Search for the cell housing the specified text and yield its [x, y] center coordinate. 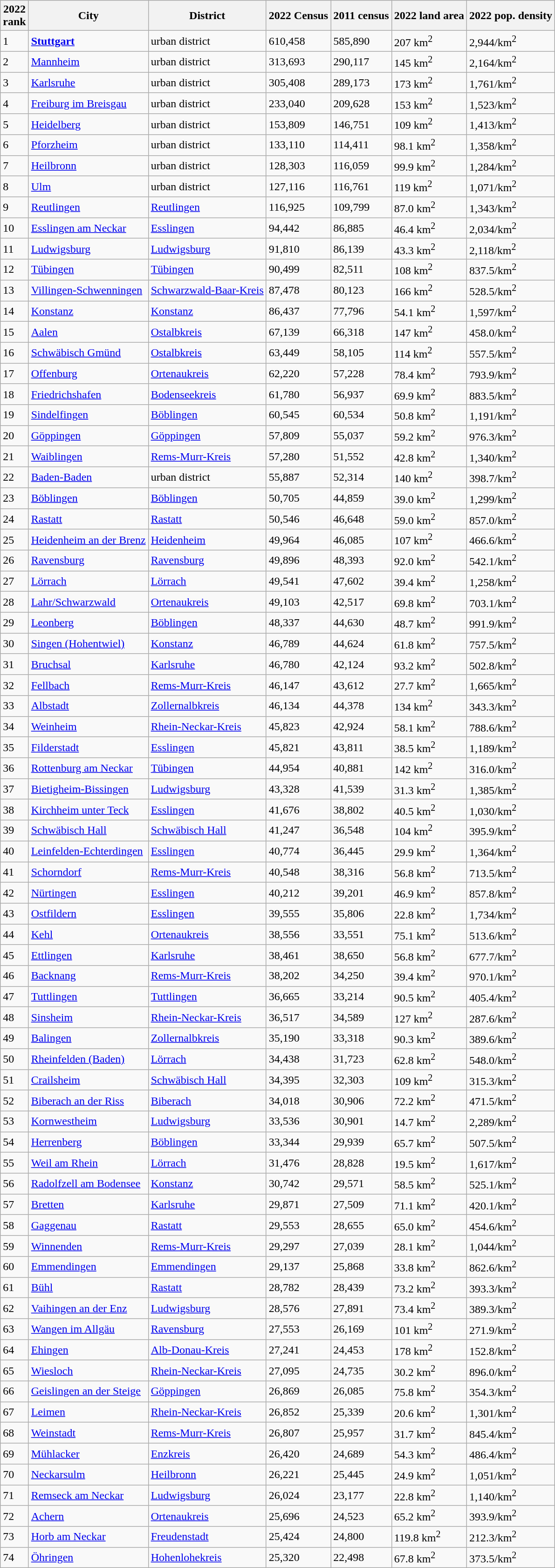
33,214 [361, 997]
Weinstadt [89, 1433]
5 [14, 124]
65 [14, 1371]
Sinsheim [89, 1017]
45 [14, 955]
64 [14, 1350]
525.1/km2 [511, 1183]
25,868 [361, 1267]
56 [14, 1183]
29.9 km2 [429, 851]
40 [14, 851]
548.0/km2 [511, 1059]
32 [14, 685]
Leonberg [89, 623]
51 [14, 1080]
Baden-Baden [89, 477]
31.3 km2 [429, 789]
1,413/km2 [511, 124]
57,228 [361, 374]
Wiesloch [89, 1371]
9 [14, 207]
38,316 [361, 872]
29,571 [361, 1183]
45,821 [298, 748]
24.9 km2 [429, 1474]
60 [14, 1267]
43.3 km2 [429, 249]
43 [14, 914]
24 [14, 519]
23 [14, 498]
25,424 [298, 1537]
36,445 [361, 851]
28,828 [361, 1163]
49 [14, 1038]
41,676 [298, 809]
39,555 [298, 914]
23,177 [361, 1496]
47,602 [361, 581]
61,780 [298, 394]
39 [14, 831]
19 [14, 415]
2,289/km2 [511, 1122]
30.2 km2 [429, 1371]
2,118/km2 [511, 249]
Neckarsulm [89, 1474]
66,318 [361, 332]
585,890 [361, 41]
29,137 [298, 1267]
34,018 [298, 1100]
458.0/km2 [511, 332]
38,556 [298, 934]
46,134 [298, 706]
128,303 [298, 166]
49,896 [298, 560]
1,734/km2 [511, 914]
1,030/km2 [511, 809]
26,869 [298, 1391]
1,617/km2 [511, 1163]
24,800 [361, 1537]
80,123 [361, 290]
Nürtingen [89, 893]
Gaggenau [89, 1225]
57,280 [298, 457]
343.3/km2 [511, 706]
271.9/km2 [511, 1329]
1,665/km2 [511, 685]
67,139 [298, 332]
43,328 [298, 789]
146,751 [361, 124]
27,891 [361, 1308]
Ettlingen [89, 955]
26,024 [298, 1496]
72.2 km2 [429, 1100]
27.7 km2 [429, 685]
1,597/km2 [511, 311]
28.1 km2 [429, 1246]
40,212 [298, 893]
61 [14, 1288]
22 [14, 477]
19.5 km2 [429, 1163]
Mühlacker [89, 1454]
119 km2 [429, 187]
14 [14, 311]
38 [14, 809]
13 [14, 290]
39,201 [361, 893]
City [89, 16]
33 [14, 706]
36,665 [298, 997]
48 [14, 1017]
42,517 [361, 602]
393.9/km2 [511, 1516]
26,169 [361, 1329]
46,147 [298, 685]
Biberach an der Riss [89, 1100]
26,085 [361, 1391]
58,105 [361, 352]
92.0 km2 [429, 560]
28,439 [361, 1288]
970.1/km2 [511, 976]
54 [14, 1142]
837.5/km2 [511, 269]
Waiblingen [89, 457]
69.8 km2 [429, 602]
46,085 [361, 540]
26,420 [298, 1454]
134 km2 [429, 706]
6 [14, 145]
315.3/km2 [511, 1080]
116,761 [361, 187]
389.6/km2 [511, 1038]
63 [14, 1329]
976.3/km2 [511, 435]
36,517 [298, 1017]
27 [14, 581]
Alb-Donau-Kreis [207, 1350]
173 km2 [429, 83]
178 km2 [429, 1350]
31 [14, 664]
87,478 [298, 290]
39.0 km2 [429, 498]
1,258/km2 [511, 581]
Herrenberg [89, 1142]
883.5/km2 [511, 394]
896.0/km2 [511, 1371]
34,395 [298, 1080]
153,809 [298, 124]
18 [14, 394]
Vaihingen an der Enz [89, 1308]
26,221 [298, 1474]
30,906 [361, 1100]
11 [14, 249]
1,343/km2 [511, 207]
857.8/km2 [511, 893]
209,628 [361, 104]
71 [14, 1496]
46,780 [298, 664]
45,823 [298, 726]
56,937 [361, 394]
1 [14, 41]
Filderstadt [89, 748]
35 [14, 748]
Villingen-Schwenningen [89, 290]
Leimen [89, 1412]
233,040 [298, 104]
93.2 km2 [429, 664]
395.9/km2 [511, 831]
420.1/km2 [511, 1205]
40.5 km2 [429, 809]
104 km2 [429, 831]
55,887 [298, 477]
289,173 [361, 83]
38,461 [298, 955]
41,247 [298, 831]
62,220 [298, 374]
2011 census [361, 16]
43,811 [361, 748]
40,548 [298, 872]
Kornwestheim [89, 1122]
677.7/km2 [511, 955]
2,034/km2 [511, 228]
757.5/km2 [511, 643]
30,742 [298, 1183]
14.7 km2 [429, 1122]
57,809 [298, 435]
153 km2 [429, 104]
20.6 km2 [429, 1412]
116,925 [298, 207]
354.3/km2 [511, 1391]
27,241 [298, 1350]
Leinfelden-Echterdingen [89, 851]
55 [14, 1163]
133,110 [298, 145]
31.7 km2 [429, 1433]
305,408 [298, 83]
60,545 [298, 415]
25,320 [298, 1557]
Wangen im Allgäu [89, 1329]
87.0 km2 [429, 207]
50,705 [298, 498]
98.1 km2 [429, 145]
793.9/km2 [511, 374]
35,806 [361, 914]
1,189/km2 [511, 748]
49,964 [298, 540]
1,191/km2 [511, 415]
1,358/km2 [511, 145]
31,723 [361, 1059]
28,782 [298, 1288]
Backnang [89, 976]
25,339 [361, 1412]
65.2 km2 [429, 1516]
Bodenseekreis [207, 394]
788.6/km2 [511, 726]
16 [14, 352]
Weinheim [89, 726]
44,859 [361, 498]
398.7/km2 [511, 477]
Mannheim [89, 62]
4 [14, 104]
Öhringen [89, 1557]
94,442 [298, 228]
25,957 [361, 1433]
34 [14, 726]
316.0/km2 [511, 768]
58 [14, 1225]
166 km2 [429, 290]
75.1 km2 [429, 934]
12 [14, 269]
33,318 [361, 1038]
405.4/km2 [511, 997]
21 [14, 457]
59 [14, 1246]
Esslingen am Neckar [89, 228]
28,576 [298, 1308]
528.5/km2 [511, 290]
Schorndorf [89, 872]
24,453 [361, 1350]
43,612 [361, 685]
287.6/km2 [511, 1017]
72 [14, 1516]
25,445 [361, 1474]
Rottenburg am Neckar [89, 768]
58.1 km2 [429, 726]
Ulm [89, 187]
542.1/km2 [511, 560]
991.9/km2 [511, 623]
147 km2 [429, 332]
24,523 [361, 1516]
Freiburg im Breisgau [89, 104]
41 [14, 872]
140 km2 [429, 477]
25 [14, 540]
20 [14, 435]
Stuttgart [89, 41]
101 km2 [429, 1329]
37 [14, 789]
207 km2 [429, 41]
82,511 [361, 269]
40,881 [361, 768]
46.9 km2 [429, 893]
212.3/km2 [511, 1537]
8 [14, 187]
142 km2 [429, 768]
1,284/km2 [511, 166]
Biberach [207, 1100]
86,437 [298, 311]
Albstadt [89, 706]
557.5/km2 [511, 352]
116,059 [361, 166]
65.0 km2 [429, 1225]
73.2 km2 [429, 1288]
60,534 [361, 415]
Achern [89, 1516]
48,393 [361, 560]
Bietigheim-Bissingen [89, 789]
Freudenstadt [207, 1537]
34,438 [298, 1059]
26,807 [298, 1433]
466.6/km2 [511, 540]
15 [14, 332]
454.6/km2 [511, 1225]
507.5/km2 [511, 1142]
25,696 [298, 1516]
Rheinfelden (Baden) [89, 1059]
53 [14, 1122]
Bretten [89, 1205]
32,303 [361, 1080]
1,044/km2 [511, 1246]
38,202 [298, 976]
35,190 [298, 1038]
68 [14, 1433]
48.7 km2 [429, 623]
50 [14, 1059]
District [207, 16]
313,693 [298, 62]
Heidenheim [207, 540]
2 [14, 62]
Bühl [89, 1288]
44,378 [361, 706]
90.5 km2 [429, 997]
502.8/km2 [511, 664]
62 [14, 1308]
Weil am Rhein [89, 1163]
2022 land area [429, 16]
46,648 [361, 519]
610,458 [298, 41]
Singen (Hohentwiel) [89, 643]
Crailsheim [89, 1080]
Ehingen [89, 1350]
30,901 [361, 1122]
31,476 [298, 1163]
28,655 [361, 1225]
389.3/km2 [511, 1308]
50,546 [298, 519]
49,541 [298, 581]
Heidelberg [89, 124]
114 km2 [429, 352]
7 [14, 166]
152.8/km2 [511, 1350]
44,954 [298, 768]
62.8 km2 [429, 1059]
24,735 [361, 1371]
50.8 km2 [429, 415]
857.0/km2 [511, 519]
36 [14, 768]
46 [14, 976]
Bruchsal [89, 664]
42 [14, 893]
Radolfzell am Bodensee [89, 1183]
91,810 [298, 249]
90.3 km2 [429, 1038]
Geislingen an der Steige [89, 1391]
41,539 [361, 789]
59.0 km2 [429, 519]
55,037 [361, 435]
27,509 [361, 1205]
Winnenden [89, 1246]
71.1 km2 [429, 1205]
3 [14, 83]
119.8 km2 [429, 1537]
30 [14, 643]
1,140/km2 [511, 1496]
38,650 [361, 955]
Hohenlohekreis [207, 1557]
67.8 km2 [429, 1557]
373.5/km2 [511, 1557]
Schwäbisch Gmünd [89, 352]
57 [14, 1205]
26,852 [298, 1412]
2022 pop. density [511, 16]
Fellbach [89, 685]
29,939 [361, 1142]
33,344 [298, 1142]
1,071/km2 [511, 187]
46,789 [298, 643]
54.3 km2 [429, 1454]
10 [14, 228]
26 [14, 560]
1,523/km2 [511, 104]
Enzkreis [207, 1454]
75.8 km2 [429, 1391]
1,385/km2 [511, 789]
66 [14, 1391]
127 km2 [429, 1017]
Lahr/Schwarzwald [89, 602]
29,297 [298, 1246]
42.8 km2 [429, 457]
845.4/km2 [511, 1433]
29,553 [298, 1225]
Heidenheim an der Brenz [89, 540]
24,689 [361, 1454]
703.1/km2 [511, 602]
Aalen [89, 332]
78.4 km2 [429, 374]
46.4 km2 [429, 228]
59.2 km2 [429, 435]
33.8 km2 [429, 1267]
Sindelfingen [89, 415]
34,589 [361, 1017]
17 [14, 374]
107 km2 [429, 540]
1,051/km2 [511, 1474]
Kehl [89, 934]
74 [14, 1557]
28 [14, 602]
1,761/km2 [511, 83]
86,139 [361, 249]
393.3/km2 [511, 1288]
69.9 km2 [429, 394]
1,301/km2 [511, 1412]
48,337 [298, 623]
2022rank [14, 16]
145 km2 [429, 62]
61.8 km2 [429, 643]
2,944/km2 [511, 41]
513.6/km2 [511, 934]
27,553 [298, 1329]
114,411 [361, 145]
77,796 [361, 311]
33,551 [361, 934]
108 km2 [429, 269]
99.9 km2 [429, 166]
29,871 [298, 1205]
713.5/km2 [511, 872]
290,117 [361, 62]
42,124 [361, 664]
33,536 [298, 1122]
70 [14, 1474]
2,164/km2 [511, 62]
Horb am Neckar [89, 1537]
38.5 km2 [429, 748]
1,364/km2 [511, 851]
Ostfildern [89, 914]
69 [14, 1454]
38,802 [361, 809]
58.5 km2 [429, 1183]
54.1 km2 [429, 311]
42,924 [361, 726]
22,498 [361, 1557]
44,630 [361, 623]
Pforzheim [89, 145]
49,103 [298, 602]
486.4/km2 [511, 1454]
90,499 [298, 269]
67 [14, 1412]
86,885 [361, 228]
Remseck am Neckar [89, 1496]
52,314 [361, 477]
Schwarzwald-Baar-Kreis [207, 290]
Offenburg [89, 374]
471.5/km2 [511, 1100]
44,624 [361, 643]
1,340/km2 [511, 457]
Kirchheim unter Teck [89, 809]
65.7 km2 [429, 1142]
109,799 [361, 207]
47 [14, 997]
52 [14, 1100]
Balingen [89, 1038]
73 [14, 1537]
27,039 [361, 1246]
2022 Census [298, 16]
Friedrichshafen [89, 394]
36,548 [361, 831]
63,449 [298, 352]
51,552 [361, 457]
127,116 [298, 187]
44 [14, 934]
1,299/km2 [511, 498]
73.4 km2 [429, 1308]
34,250 [361, 976]
862.6/km2 [511, 1267]
40,774 [298, 851]
29 [14, 623]
27,095 [298, 1371]
